Extract the [X, Y] coordinate from the center of the cell holding the provided text.  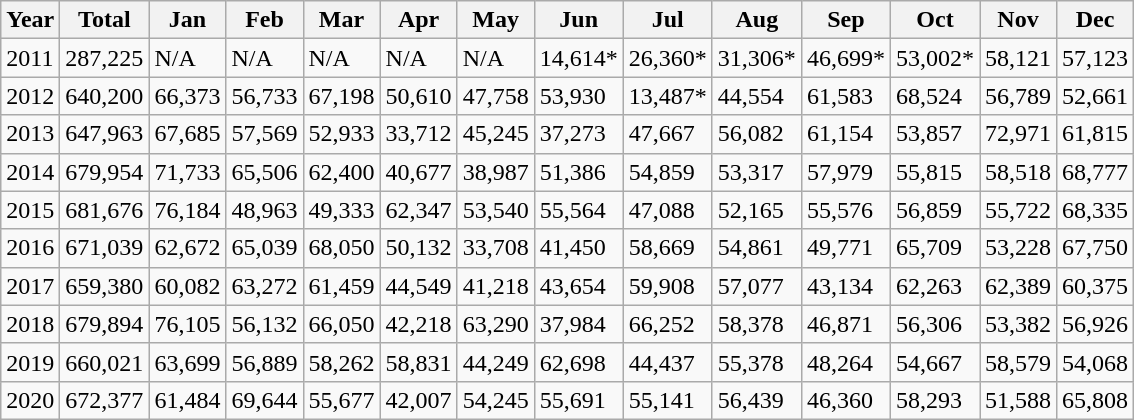
57,569 [264, 134]
14,614* [578, 58]
53,857 [934, 134]
56,306 [934, 324]
50,610 [418, 96]
54,245 [496, 400]
Apr [418, 20]
2019 [30, 362]
2016 [30, 248]
58,121 [1018, 58]
56,132 [264, 324]
65,506 [264, 172]
2015 [30, 210]
68,777 [1096, 172]
Feb [264, 20]
58,579 [1018, 362]
58,831 [418, 362]
63,699 [188, 362]
76,184 [188, 210]
62,672 [188, 248]
Year [30, 20]
47,088 [668, 210]
66,373 [188, 96]
43,654 [578, 286]
54,667 [934, 362]
76,105 [188, 324]
Dec [1096, 20]
63,290 [496, 324]
58,669 [668, 248]
65,709 [934, 248]
647,963 [104, 134]
44,249 [496, 362]
42,007 [418, 400]
56,859 [934, 210]
48,264 [846, 362]
46,699* [846, 58]
31,306* [756, 58]
54,861 [756, 248]
640,200 [104, 96]
54,859 [668, 172]
Mar [342, 20]
54,068 [1096, 362]
43,134 [846, 286]
55,691 [578, 400]
47,758 [496, 96]
679,954 [104, 172]
672,377 [104, 400]
33,712 [418, 134]
44,554 [756, 96]
53,540 [496, 210]
46,871 [846, 324]
2018 [30, 324]
55,815 [934, 172]
2014 [30, 172]
38,987 [496, 172]
57,979 [846, 172]
67,198 [342, 96]
671,039 [104, 248]
679,894 [104, 324]
Sep [846, 20]
57,077 [756, 286]
Nov [1018, 20]
41,218 [496, 286]
51,588 [1018, 400]
55,677 [342, 400]
62,389 [1018, 286]
May [496, 20]
26,360* [668, 58]
50,132 [418, 248]
52,933 [342, 134]
59,908 [668, 286]
62,263 [934, 286]
68,335 [1096, 210]
62,347 [418, 210]
71,733 [188, 172]
65,039 [264, 248]
659,380 [104, 286]
660,021 [104, 362]
62,400 [342, 172]
681,676 [104, 210]
66,252 [668, 324]
33,708 [496, 248]
63,272 [264, 286]
53,382 [1018, 324]
61,154 [846, 134]
48,963 [264, 210]
53,002* [934, 58]
66,050 [342, 324]
46,360 [846, 400]
Aug [756, 20]
67,750 [1096, 248]
40,677 [418, 172]
61,815 [1096, 134]
67,685 [188, 134]
61,459 [342, 286]
44,549 [418, 286]
2013 [30, 134]
2017 [30, 286]
53,317 [756, 172]
51,386 [578, 172]
56,082 [756, 134]
Jan [188, 20]
68,050 [342, 248]
55,576 [846, 210]
47,667 [668, 134]
52,661 [1096, 96]
69,644 [264, 400]
53,930 [578, 96]
49,333 [342, 210]
58,378 [756, 324]
Oct [934, 20]
62,698 [578, 362]
56,926 [1096, 324]
55,378 [756, 362]
58,518 [1018, 172]
56,439 [756, 400]
60,082 [188, 286]
42,218 [418, 324]
57,123 [1096, 58]
Jun [578, 20]
44,437 [668, 362]
37,273 [578, 134]
53,228 [1018, 248]
13,487* [668, 96]
49,771 [846, 248]
Jul [668, 20]
52,165 [756, 210]
55,141 [668, 400]
56,889 [264, 362]
2020 [30, 400]
61,583 [846, 96]
61,484 [188, 400]
37,984 [578, 324]
56,789 [1018, 96]
72,971 [1018, 134]
55,722 [1018, 210]
41,450 [578, 248]
60,375 [1096, 286]
58,262 [342, 362]
58,293 [934, 400]
287,225 [104, 58]
55,564 [578, 210]
68,524 [934, 96]
65,808 [1096, 400]
2011 [30, 58]
45,245 [496, 134]
2012 [30, 96]
Total [104, 20]
56,733 [264, 96]
